Detect which cell encompasses the target text, then output its (X, Y) center coordinate. 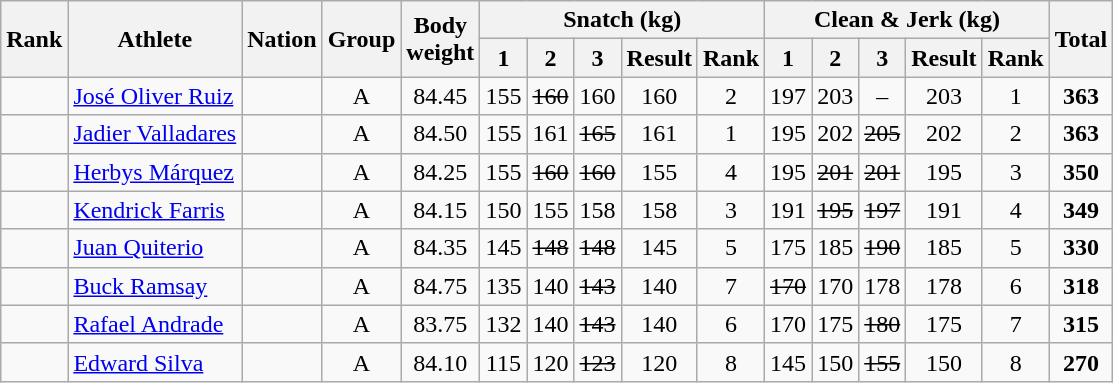
190 (882, 248)
Jadier Valladares (155, 134)
180 (882, 324)
350 (1081, 172)
Herbys Márquez (155, 172)
Athlete (155, 39)
132 (504, 324)
84.35 (440, 248)
84.45 (440, 96)
115 (504, 362)
84.50 (440, 134)
Edward Silva (155, 362)
Snatch (kg) (622, 20)
270 (1081, 362)
318 (1081, 286)
Kendrick Farris (155, 210)
123 (598, 362)
Rafael Andrade (155, 324)
Group (362, 39)
Buck Ramsay (155, 286)
84.75 (440, 286)
84.10 (440, 362)
330 (1081, 248)
135 (504, 286)
Total (1081, 39)
84.15 (440, 210)
349 (1081, 210)
165 (598, 134)
315 (1081, 324)
Nation (282, 39)
Clean & Jerk (kg) (908, 20)
José Oliver Ruiz (155, 96)
84.25 (440, 172)
Bodyweight (440, 39)
Juan Quiterio (155, 248)
205 (882, 134)
83.75 (440, 324)
– (882, 96)
